Scan for the cell matching the given text and deliver its (X, Y) coordinate at center. 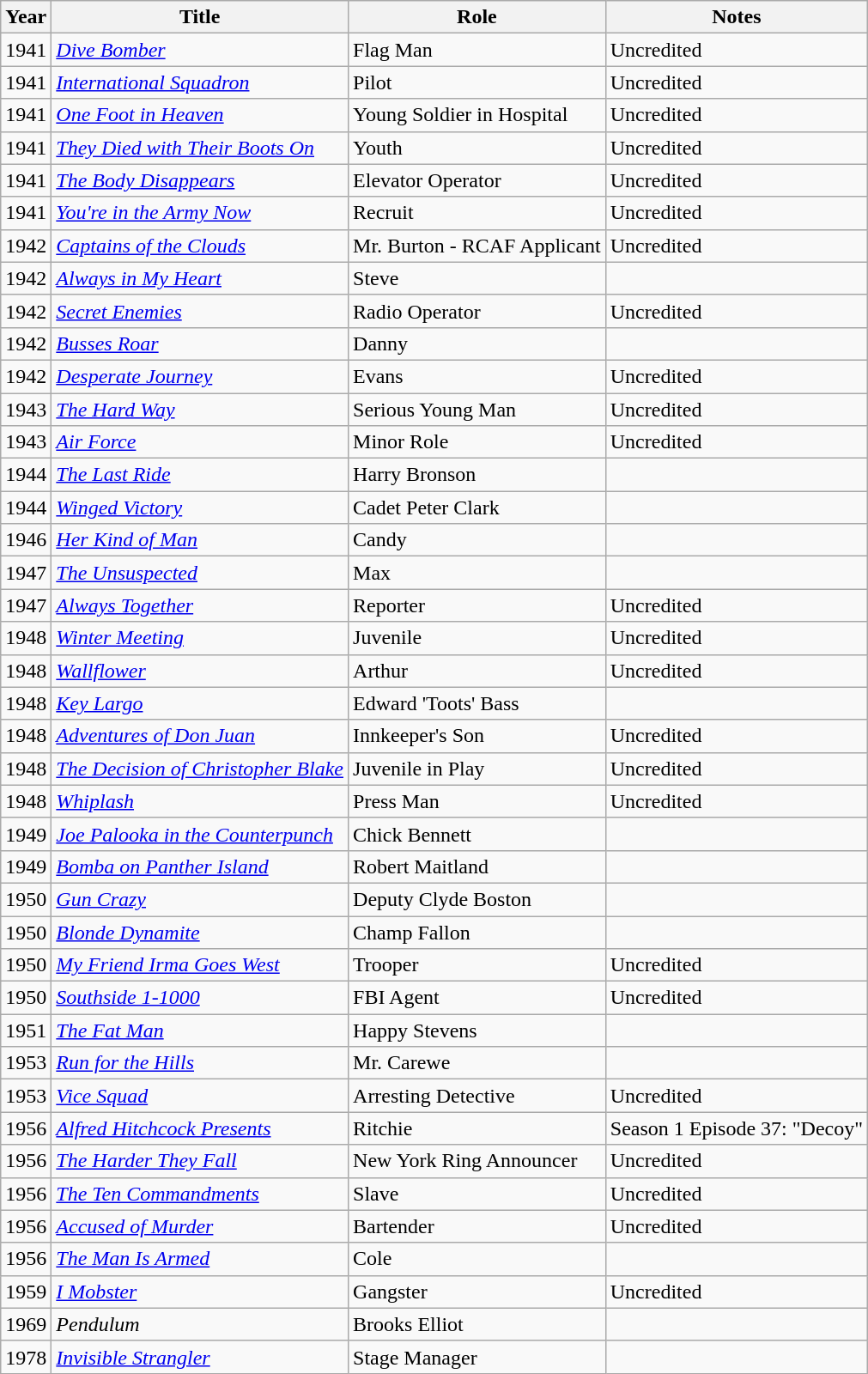
Winter Meeting (200, 638)
Pilot (477, 82)
Evans (477, 376)
Cadet Peter Clark (477, 508)
Steve (477, 278)
Joe Palooka in the Counterpunch (200, 834)
Flag Man (477, 50)
Serious Young Man (477, 410)
Role (477, 17)
Blonde Dynamite (200, 932)
Elevator Operator (477, 180)
Minor Role (477, 442)
The Hard Way (200, 410)
Happy Stevens (477, 1030)
Air Force (200, 442)
Bomba on Panther Island (200, 866)
Radio Operator (477, 311)
The Body Disappears (200, 180)
The Last Ride (200, 475)
They Died with Their Boots On (200, 148)
Mr. Carewe (477, 1063)
Youth (477, 148)
Pendulum (200, 1324)
New York Ring Announcer (477, 1161)
Chick Bennett (477, 834)
Max (477, 573)
Whiplash (200, 801)
Gangster (477, 1292)
Recruit (477, 213)
The Unsuspected (200, 573)
Always in My Heart (200, 278)
Run for the Hills (200, 1063)
Deputy Clyde Boston (477, 899)
Title (200, 17)
Season 1 Episode 37: "Decoy" (737, 1128)
Invisible Strangler (200, 1357)
Cole (477, 1259)
Bartender (477, 1226)
Busses Roar (200, 343)
Brooks Elliot (477, 1324)
Young Soldier in Hospital (477, 115)
Key Largo (200, 703)
Dive Bomber (200, 50)
Reporter (477, 605)
Secret Enemies (200, 311)
Slave (477, 1194)
International Squadron (200, 82)
The Fat Man (200, 1030)
The Ten Commandments (200, 1194)
Champ Fallon (477, 932)
Winged Victory (200, 508)
Southside 1-1000 (200, 998)
1959 (26, 1292)
Innkeeper's Son (477, 736)
Edward 'Toots' Bass (477, 703)
Wallflower (200, 671)
1978 (26, 1357)
The Harder They Fall (200, 1161)
Harry Bronson (477, 475)
Mr. Burton - RCAF Applicant (477, 246)
Juvenile (477, 638)
1946 (26, 540)
You're in the Army Now (200, 213)
Captains of the Clouds (200, 246)
1951 (26, 1030)
Danny (477, 343)
Juvenile in Play (477, 769)
Notes (737, 17)
The Man Is Armed (200, 1259)
Desperate Journey (200, 376)
The Decision of Christopher Blake (200, 769)
Arthur (477, 671)
FBI Agent (477, 998)
My Friend Irma Goes West (200, 965)
Accused of Murder (200, 1226)
Her Kind of Man (200, 540)
Stage Manager (477, 1357)
Trooper (477, 965)
Press Man (477, 801)
Gun Crazy (200, 899)
Alfred Hitchcock Presents (200, 1128)
Ritchie (477, 1128)
I Mobster (200, 1292)
Always Together (200, 605)
Candy (477, 540)
Robert Maitland (477, 866)
Vice Squad (200, 1096)
Adventures of Don Juan (200, 736)
Arresting Detective (477, 1096)
Year (26, 17)
1969 (26, 1324)
One Foot in Heaven (200, 115)
